From the cell containing the given text, extract its center point as (x, y) coordinate. 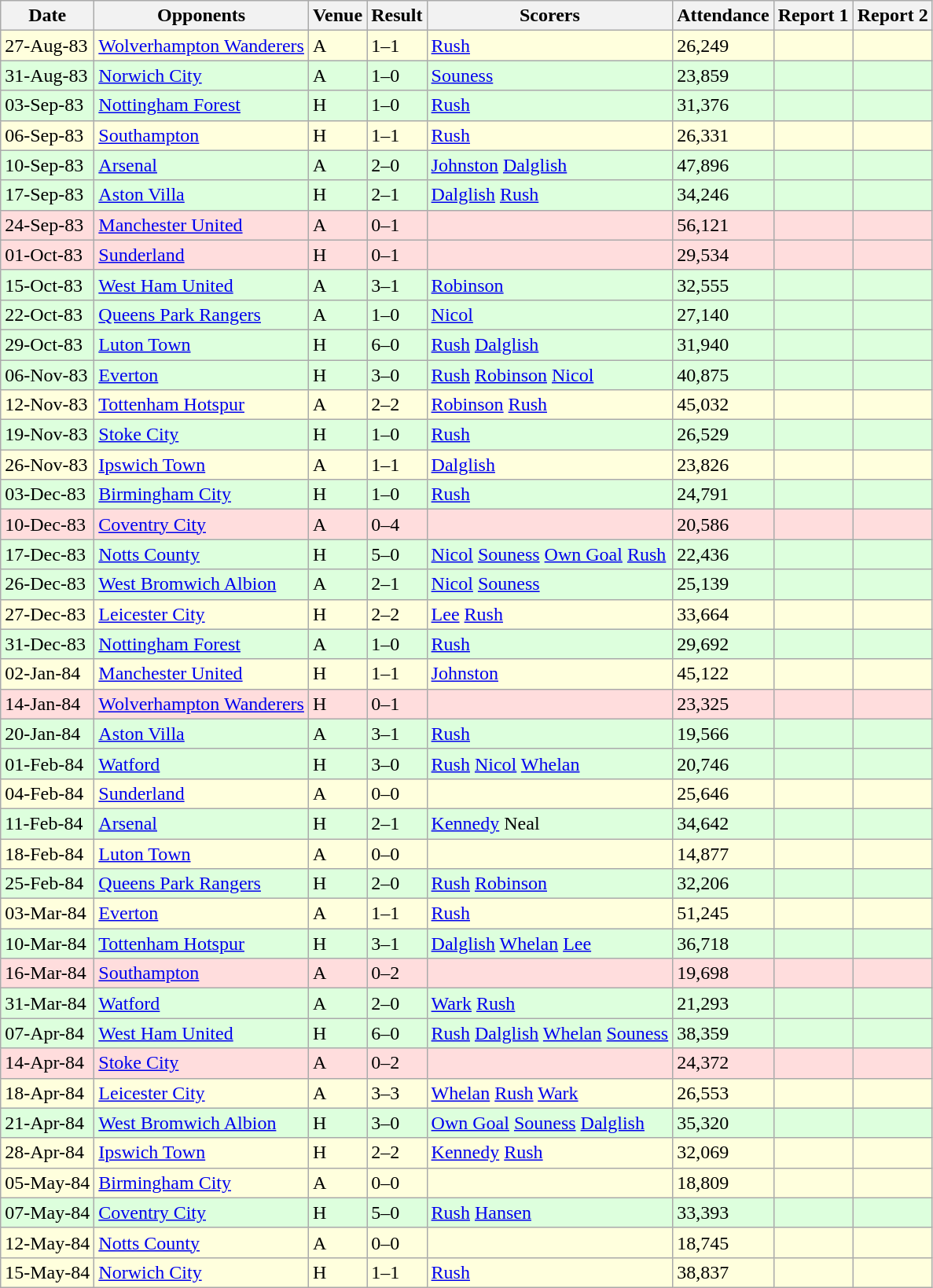
29,692 (723, 644)
0–4 (397, 524)
04-Feb-84 (47, 793)
38,837 (723, 1272)
27,140 (723, 315)
18,745 (723, 1242)
Kennedy Neal (550, 823)
07-May-84 (47, 1213)
26,529 (723, 435)
14,877 (723, 853)
Rush Dalglish Whelan Souness (550, 1033)
Johnston Dalglish (550, 165)
Venue (337, 16)
31-Aug-83 (47, 75)
Opponents (201, 16)
10-Dec-83 (47, 524)
10-Sep-83 (47, 165)
Rush Hansen (550, 1213)
34,642 (723, 823)
18-Feb-84 (47, 853)
18,809 (723, 1183)
56,121 (723, 225)
Rush Robinson (550, 884)
10-Mar-84 (47, 944)
Nicol (550, 315)
47,896 (723, 165)
15-May-84 (47, 1272)
02-Jan-84 (47, 674)
31-Mar-84 (47, 1003)
Rush Robinson Nicol (550, 375)
28-Apr-84 (47, 1153)
21,293 (723, 1003)
14-Apr-84 (47, 1063)
17-Dec-83 (47, 554)
16-Mar-84 (47, 973)
Own Goal Souness Dalglish (550, 1123)
Kennedy Rush (550, 1153)
29,534 (723, 255)
Dalglish (550, 465)
14-Jan-84 (47, 704)
12-May-84 (47, 1242)
Whelan Rush Wark (550, 1093)
17-Sep-83 (47, 195)
26,249 (723, 46)
18-Apr-84 (47, 1093)
11-Feb-84 (47, 823)
23,325 (723, 704)
24,372 (723, 1063)
Report 1 (813, 16)
Date (47, 16)
33,664 (723, 614)
Result (397, 16)
23,859 (723, 75)
03-Dec-83 (47, 495)
Wark Rush (550, 1003)
29-Oct-83 (47, 344)
20,746 (723, 764)
05-May-84 (47, 1183)
19,698 (723, 973)
Attendance (723, 16)
35,320 (723, 1123)
Johnston (550, 674)
Lee Rush (550, 614)
24,791 (723, 495)
Dalglish Rush (550, 195)
33,393 (723, 1213)
03-Mar-84 (47, 914)
01-Oct-83 (47, 255)
21-Apr-84 (47, 1123)
26-Dec-83 (47, 584)
20-Jan-84 (47, 734)
25,139 (723, 584)
22-Oct-83 (47, 315)
32,555 (723, 285)
Report 2 (893, 16)
19,566 (723, 734)
15-Oct-83 (47, 285)
25-Feb-84 (47, 884)
27-Aug-83 (47, 46)
07-Apr-84 (47, 1033)
26,331 (723, 135)
20,586 (723, 524)
Dalglish Whelan Lee (550, 944)
06-Sep-83 (47, 135)
3–3 (397, 1093)
Robinson (550, 285)
Souness (550, 75)
32,206 (723, 884)
31-Dec-83 (47, 644)
45,122 (723, 674)
22,436 (723, 554)
36,718 (723, 944)
51,245 (723, 914)
45,032 (723, 405)
26,553 (723, 1093)
Rush Nicol Whelan (550, 764)
27-Dec-83 (47, 614)
24-Sep-83 (47, 225)
Rush Dalglish (550, 344)
Scorers (550, 16)
Robinson Rush (550, 405)
31,376 (723, 105)
25,646 (723, 793)
38,359 (723, 1033)
23,826 (723, 465)
26-Nov-83 (47, 465)
32,069 (723, 1153)
19-Nov-83 (47, 435)
06-Nov-83 (47, 375)
Nicol Souness Own Goal Rush (550, 554)
40,875 (723, 375)
Nicol Souness (550, 584)
31,940 (723, 344)
12-Nov-83 (47, 405)
01-Feb-84 (47, 764)
03-Sep-83 (47, 105)
34,246 (723, 195)
